Return the [X, Y] coordinate for the center point of the cell that contains the specified text.  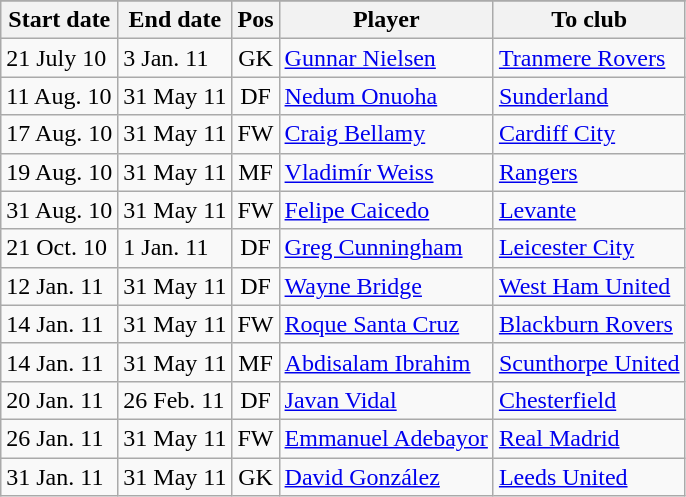
Nedum Onuoha [386, 96]
11 Aug. 10 [60, 96]
Sunderland [589, 96]
Chesterfield [589, 400]
Start date [60, 20]
West Ham United [589, 286]
26 Feb. 11 [175, 400]
Wayne Bridge [386, 286]
Leeds United [589, 477]
Gunnar Nielsen [386, 58]
26 Jan. 11 [60, 438]
Leicester City [589, 248]
Tranmere Rovers [589, 58]
20 Jan. 11 [60, 400]
Levante [589, 210]
Emmanuel Adebayor [386, 438]
Felipe Caicedo [386, 210]
Player [386, 20]
19 Aug. 10 [60, 172]
12 Jan. 11 [60, 286]
Pos [256, 20]
To club [589, 20]
Scunthorpe United [589, 362]
31 Jan. 11 [60, 477]
1 Jan. 11 [175, 248]
Real Madrid [589, 438]
31 Aug. 10 [60, 210]
End date [175, 20]
21 July 10 [60, 58]
Javan Vidal [386, 400]
3 Jan. 11 [175, 58]
Cardiff City [589, 134]
21 Oct. 10 [60, 248]
Roque Santa Cruz [386, 324]
17 Aug. 10 [60, 134]
Greg Cunningham [386, 248]
Blackburn Rovers [589, 324]
Vladimír Weiss [386, 172]
Abdisalam Ibrahim [386, 362]
Craig Bellamy [386, 134]
Rangers [589, 172]
David González [386, 477]
